Scan for the cell matching the given text and deliver its [X, Y] coordinate at center. 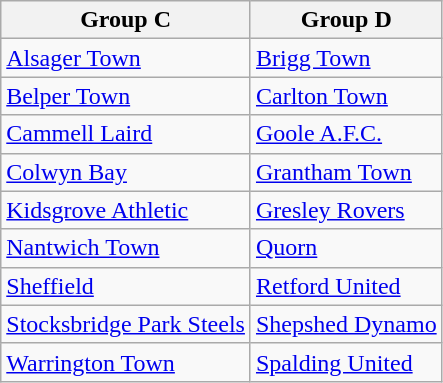
Quorn [346, 248]
Kidsgrove Athletic [126, 210]
Nantwich Town [126, 248]
Alsager Town [126, 58]
Spalding United [346, 362]
Group C [126, 20]
Group D [346, 20]
Sheffield [126, 286]
Retford United [346, 286]
Grantham Town [346, 172]
Goole A.F.C. [346, 134]
Colwyn Bay [126, 172]
Brigg Town [346, 58]
Warrington Town [126, 362]
Gresley Rovers [346, 210]
Shepshed Dynamo [346, 324]
Stocksbridge Park Steels [126, 324]
Cammell Laird [126, 134]
Belper Town [126, 96]
Carlton Town [346, 96]
